Extract the (x, y) coordinate from the center of the cell holding the provided text.  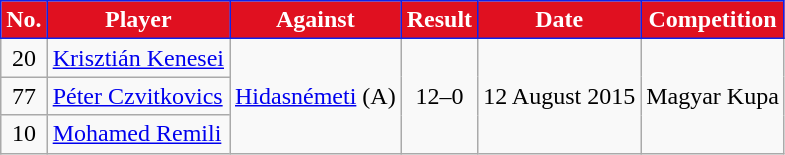
No. (24, 20)
12–0 (439, 96)
20 (24, 58)
Player (138, 20)
Magyar Kupa (713, 96)
Péter Czvitkovics (138, 96)
Hidasnémeti (A) (316, 96)
77 (24, 96)
Date (560, 20)
Against (316, 20)
10 (24, 134)
Mohamed Remili (138, 134)
Competition (713, 20)
Krisztián Kenesei (138, 58)
12 August 2015 (560, 96)
Result (439, 20)
